Detect which cell encompasses the target text, then output its (X, Y) center coordinate. 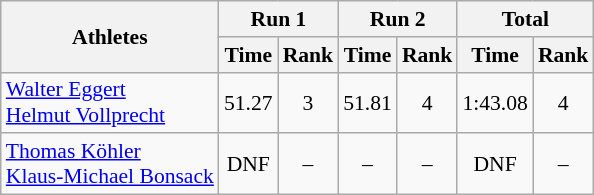
51.27 (248, 102)
Thomas KöhlerKlaus-Michael Bonsack (110, 164)
Run 2 (398, 19)
Walter EggertHelmut Vollprecht (110, 102)
51.81 (368, 102)
Run 1 (278, 19)
Athletes (110, 36)
1:43.08 (494, 102)
3 (308, 102)
Total (525, 19)
